Provide the (x, y) coordinate of the cell's center where the given text is located.  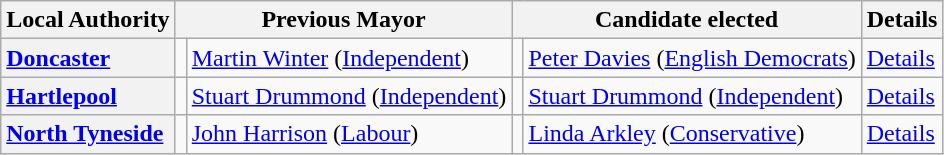
Local Authority (88, 20)
Doncaster (88, 58)
Linda Arkley (Conservative) (692, 134)
John Harrison (Labour) (349, 134)
Martin Winter (Independent) (349, 58)
Hartlepool (88, 96)
Previous Mayor (344, 20)
Candidate elected (686, 20)
North Tyneside (88, 134)
Peter Davies (English Democrats) (692, 58)
